Return (x, y) of the center of cell containing provided text 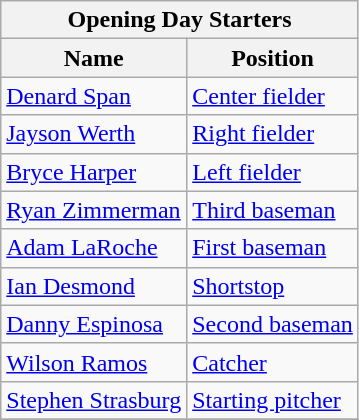
Left fielder (273, 172)
Denard Span (94, 96)
Catcher (273, 362)
First baseman (273, 248)
Stephen Strasburg (94, 400)
Right fielder (273, 134)
Adam LaRoche (94, 248)
Second baseman (273, 324)
Shortstop (273, 286)
Name (94, 58)
Position (273, 58)
Center fielder (273, 96)
Opening Day Starters (180, 20)
Danny Espinosa (94, 324)
Bryce Harper (94, 172)
Ian Desmond (94, 286)
Third baseman (273, 210)
Wilson Ramos (94, 362)
Jayson Werth (94, 134)
Ryan Zimmerman (94, 210)
Starting pitcher (273, 400)
